Find where the given text appears and provide that cell's center as [X, Y] coordinate. 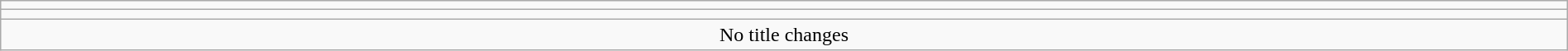
No title changes [784, 35]
